Return (X, Y) of the center of cell containing provided text 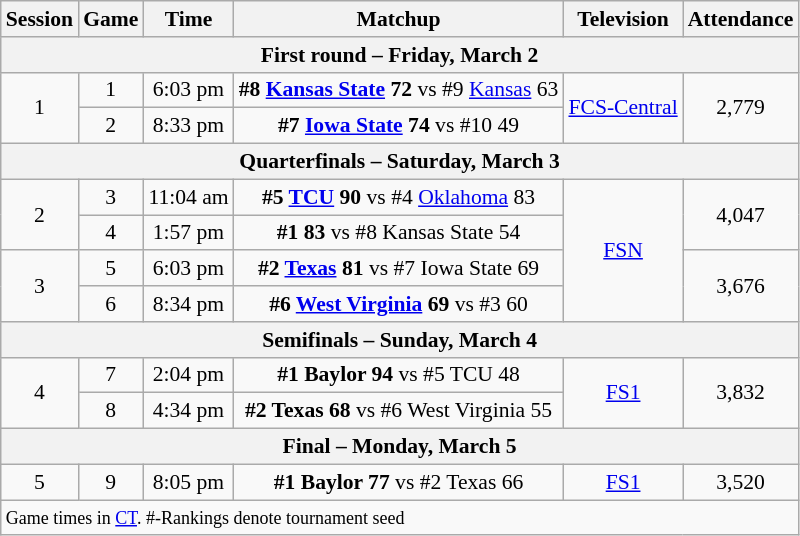
3,676 (741, 286)
Session (40, 19)
7 (110, 375)
Quarterfinals – Saturday, March 3 (400, 162)
2,779 (741, 108)
8:05 pm (188, 482)
#1 Baylor 77 vs #2 Texas 66 (399, 482)
8:33 pm (188, 126)
#8 Kansas State 72 vs #9 Kansas 63 (399, 90)
#5 TCU 90 vs #4 Oklahoma 83 (399, 197)
Matchup (399, 19)
11:04 am (188, 197)
Attendance (741, 19)
4,047 (741, 214)
Game (110, 19)
Television (622, 19)
#6 West Virginia 69 vs #3 60 (399, 304)
2:04 pm (188, 375)
1:57 pm (188, 233)
FSN (622, 250)
#1 83 vs #8 Kansas State 54 (399, 233)
Time (188, 19)
Semifinals – Sunday, March 4 (400, 340)
Final – Monday, March 5 (400, 447)
3,520 (741, 482)
#7 Iowa State 74 vs #10 49 (399, 126)
8:34 pm (188, 304)
Game times in CT. #-Rankings denote tournament seed (400, 518)
3,832 (741, 392)
4:34 pm (188, 411)
8 (110, 411)
First round – Friday, March 2 (400, 55)
9 (110, 482)
#2 Texas 81 vs #7 Iowa State 69 (399, 269)
#1 Baylor 94 vs #5 TCU 48 (399, 375)
#2 Texas 68 vs #6 West Virginia 55 (399, 411)
6 (110, 304)
FCS-Central (622, 108)
